Determine the (x, y) coordinate at the center of the cell enclosing the given text.  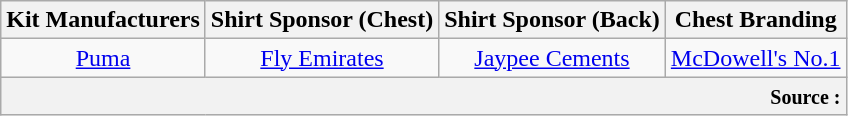
Source : (424, 96)
Shirt Sponsor (Back) (552, 20)
Fly Emirates (322, 58)
Shirt Sponsor (Chest) (322, 20)
Puma (104, 58)
McDowell's No.1 (756, 58)
Kit Manufacturers (104, 20)
Chest Branding (756, 20)
Jaypee Cements (552, 58)
